Pinpoint the cell where the given text exists, returning its [X, Y] midpoint coordinate. 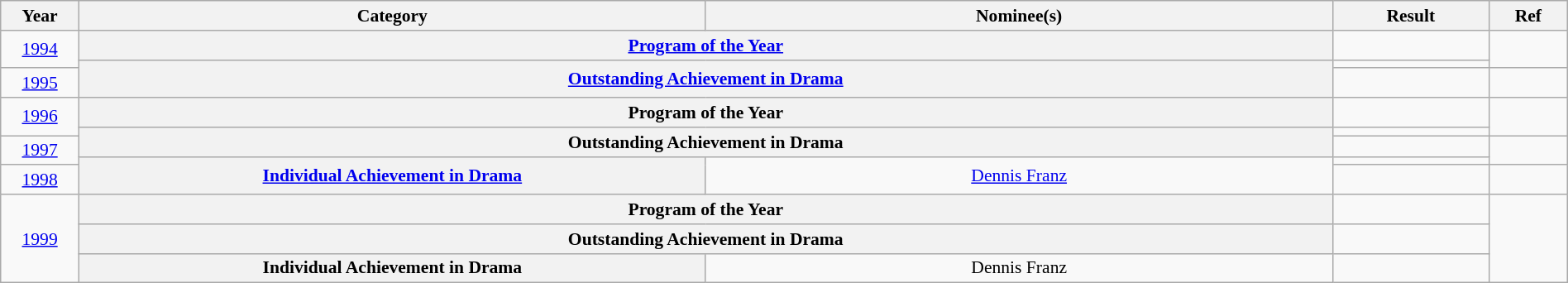
Category [392, 16]
1999 [40, 238]
Ref [1528, 16]
1998 [40, 180]
1994 [40, 50]
Nominee(s) [1019, 16]
Result [1411, 16]
1995 [40, 84]
1996 [40, 117]
1997 [40, 151]
Year [40, 16]
